Detect which cell encompasses the target text, then output its [x, y] center coordinate. 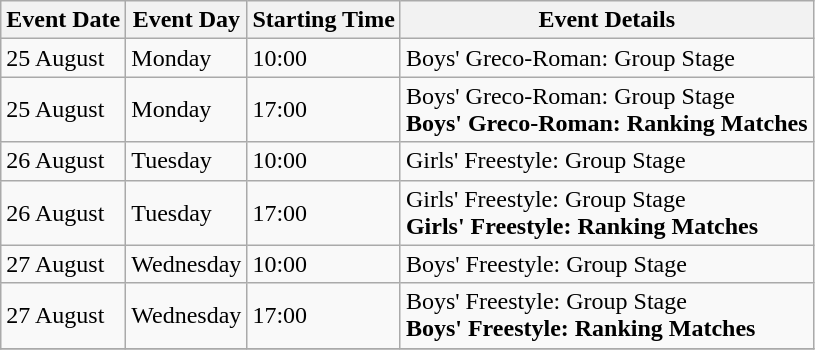
Girls' Freestyle: Group Stage Girls' Freestyle: Ranking Matches [606, 212]
Starting Time [324, 20]
Event Date [64, 20]
Boys' Greco-Roman: Group Stage [606, 58]
Boys' Freestyle: Group Stage Boys' Freestyle: Ranking Matches [606, 316]
Boys' Greco-Roman: Group Stage Boys' Greco-Roman: Ranking Matches [606, 110]
Event Day [186, 20]
Event Details [606, 20]
Boys' Freestyle: Group Stage [606, 264]
Girls' Freestyle: Group Stage [606, 161]
